Find where the given text appears and provide that cell's center as (x, y) coordinate. 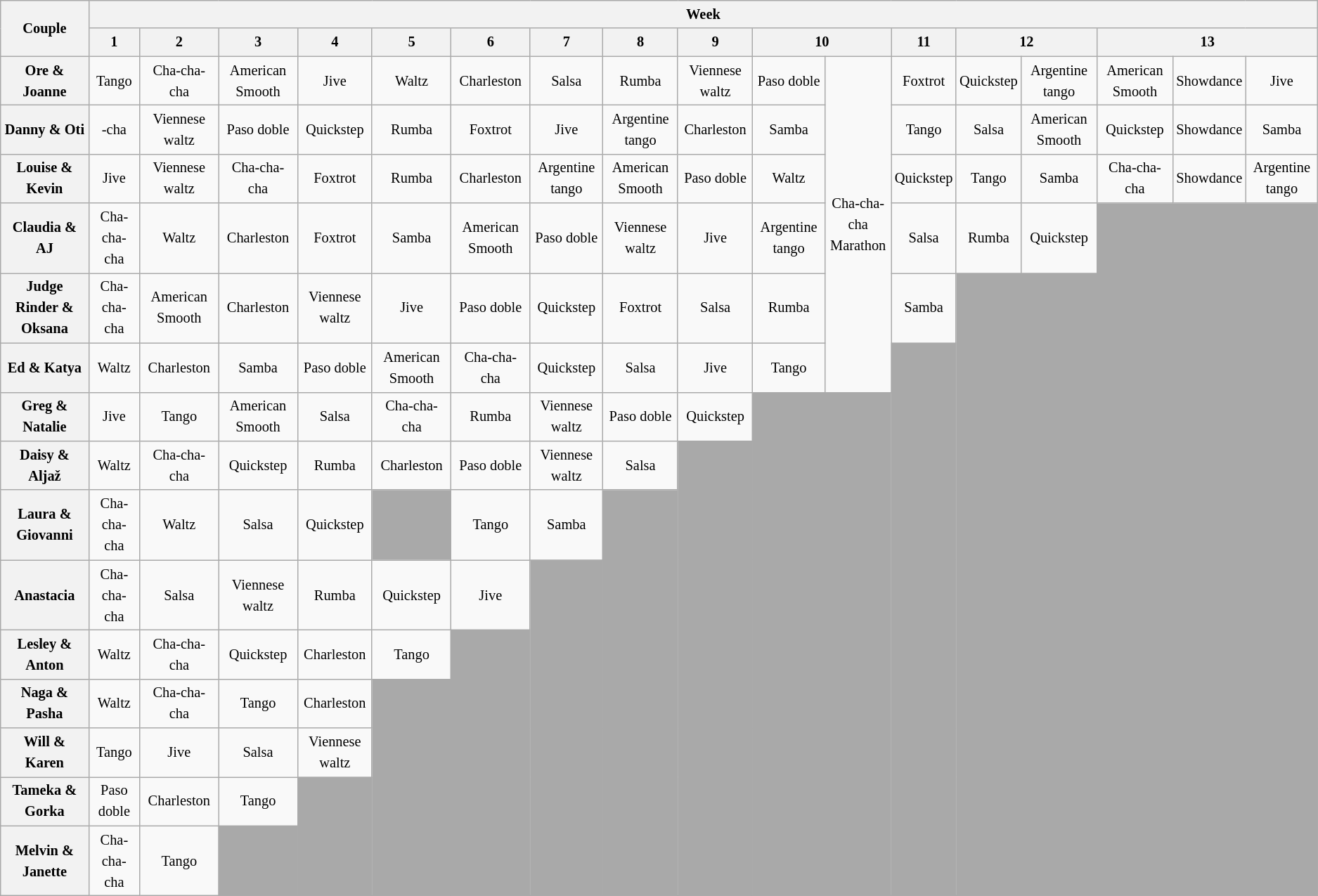
Week (703, 14)
Couple (45, 28)
Claudia & AJ (45, 238)
-cha (114, 129)
10 (822, 42)
3 (258, 42)
Daisy & Aljaž (45, 465)
9 (715, 42)
Judge Rinder & Oksana (45, 308)
Naga & Pasha (45, 703)
Cha-cha-chaMarathon (858, 224)
1 (114, 42)
8 (641, 42)
7 (567, 42)
Lesley & Anton (45, 654)
11 (924, 42)
Laura & Giovanni (45, 525)
Greg & Natalie (45, 417)
13 (1207, 42)
2 (179, 42)
4 (335, 42)
Anastacia (45, 595)
5 (411, 42)
12 (1026, 42)
Ore & Joanne (45, 81)
Louise & Kevin (45, 178)
Danny & Oti (45, 129)
Ed & Katya (45, 368)
Melvin & Janette (45, 861)
Tameka & Gorka (45, 801)
Will & Karen (45, 753)
6 (491, 42)
